Pinpoint the cell where the given text exists, returning its [X, Y] midpoint coordinate. 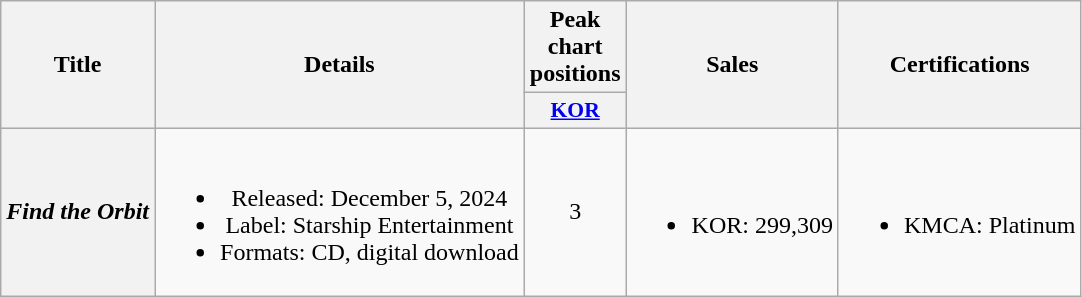
Title [78, 65]
Find the Orbit [78, 212]
3 [575, 212]
Released: December 5, 2024Label: Starship EntertainmentFormats: CD, digital download [340, 212]
Sales [732, 65]
Certifications [959, 65]
Peak chart positions [575, 47]
KMCA: Platinum [959, 212]
Details [340, 65]
KOR [575, 111]
KOR: 299,309 [732, 212]
